Find where the given text appears and provide that cell's center as (x, y) coordinate. 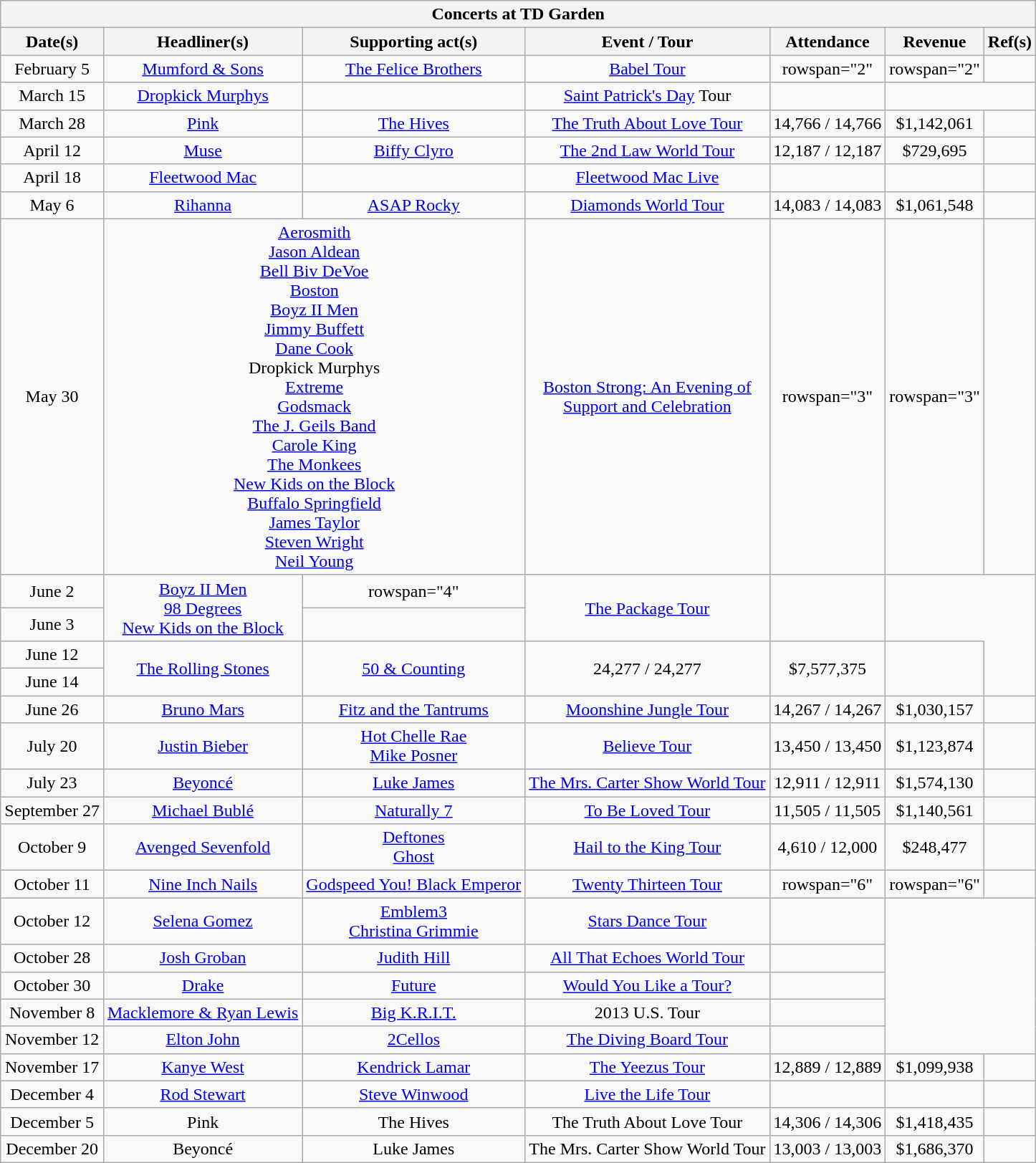
November 8 (52, 1013)
Revenue (935, 42)
Hot Chelle RaeMike Posner (414, 747)
March 28 (52, 123)
11,505 / 11,505 (828, 810)
October 28 (52, 958)
Ref(s) (1009, 42)
50 & Counting (414, 668)
Stars Dance Tour (648, 922)
$1,574,130 (935, 783)
Fitz and the Tantrums (414, 709)
$1,123,874 (935, 747)
Live the Life Tour (648, 1094)
$1,142,061 (935, 123)
$1,418,435 (935, 1121)
The Diving Board Tour (648, 1040)
Fleetwood Mac (202, 178)
Bruno Mars (202, 709)
Naturally 7 (414, 810)
May 30 (52, 397)
Babel Tour (648, 69)
November 12 (52, 1040)
Headliner(s) (202, 42)
July 20 (52, 747)
Believe Tour (648, 747)
Attendance (828, 42)
DeftonesGhost (414, 847)
February 5 (52, 69)
April 18 (52, 178)
The Felice Brothers (414, 69)
The 2nd Law World Tour (648, 150)
October 11 (52, 884)
Supporting act(s) (414, 42)
Kendrick Lamar (414, 1067)
$1,061,548 (935, 205)
Rod Stewart (202, 1094)
13,003 / 13,003 (828, 1149)
12,889 / 12,889 (828, 1067)
Date(s) (52, 42)
Michael Bublé (202, 810)
Selena Gomez (202, 922)
December 4 (52, 1094)
14,306 / 14,306 (828, 1121)
14,267 / 14,267 (828, 709)
ASAP Rocky (414, 205)
The Package Tour (648, 608)
Drake (202, 985)
$7,577,375 (828, 668)
Emblem3Christina Grimmie (414, 922)
13,450 / 13,450 (828, 747)
Biffy Clyro (414, 150)
14,083 / 14,083 (828, 205)
rowspan="4" (414, 591)
Mumford & Sons (202, 69)
$1,099,938 (935, 1067)
Moonshine Jungle Tour (648, 709)
2Cellos (414, 1040)
Future (414, 985)
$1,140,561 (935, 810)
Would You Like a Tour? (648, 985)
June 26 (52, 709)
Fleetwood Mac Live (648, 178)
July 23 (52, 783)
April 12 (52, 150)
June 3 (52, 624)
12,187 / 12,187 (828, 150)
September 27 (52, 810)
June 14 (52, 681)
$248,477 (935, 847)
Event / Tour (648, 42)
November 17 (52, 1067)
October 9 (52, 847)
$1,686,370 (935, 1149)
Big K.R.I.T. (414, 1013)
Boston Strong: An Evening ofSupport and Celebration (648, 397)
Diamonds World Tour (648, 205)
Twenty Thirteen Tour (648, 884)
Hail to the King Tour (648, 847)
Kanye West (202, 1067)
Macklemore & Ryan Lewis (202, 1013)
Avenged Sevenfold (202, 847)
Muse (202, 150)
2013 U.S. Tour (648, 1013)
December 20 (52, 1149)
To Be Loved Tour (648, 810)
Judith Hill (414, 958)
12,911 / 12,911 (828, 783)
June 12 (52, 654)
December 5 (52, 1121)
$729,695 (935, 150)
Justin Bieber (202, 747)
14,766 / 14,766 (828, 123)
Saint Patrick's Day Tour (648, 96)
Josh Groban (202, 958)
March 15 (52, 96)
Concerts at TD Garden (519, 14)
Dropkick Murphys (202, 96)
Elton John (202, 1040)
June 2 (52, 591)
4,610 / 12,000 (828, 847)
All That Echoes World Tour (648, 958)
October 30 (52, 985)
$1,030,157 (935, 709)
24,277 / 24,277 (648, 668)
October 12 (52, 922)
May 6 (52, 205)
Rihanna (202, 205)
Boyz II Men98 DegreesNew Kids on the Block (202, 608)
Godspeed You! Black Emperor (414, 884)
The Rolling Stones (202, 668)
The Yeezus Tour (648, 1067)
Nine Inch Nails (202, 884)
Steve Winwood (414, 1094)
